Scan for the cell matching the given text and deliver its [x, y] coordinate at center. 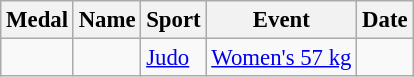
Date [385, 20]
Medal [38, 20]
Event [282, 20]
Name [107, 20]
Women's 57 kg [282, 58]
Sport [174, 20]
Judo [174, 58]
